Determine the (X, Y) coordinate at the center of the cell enclosing the given text.  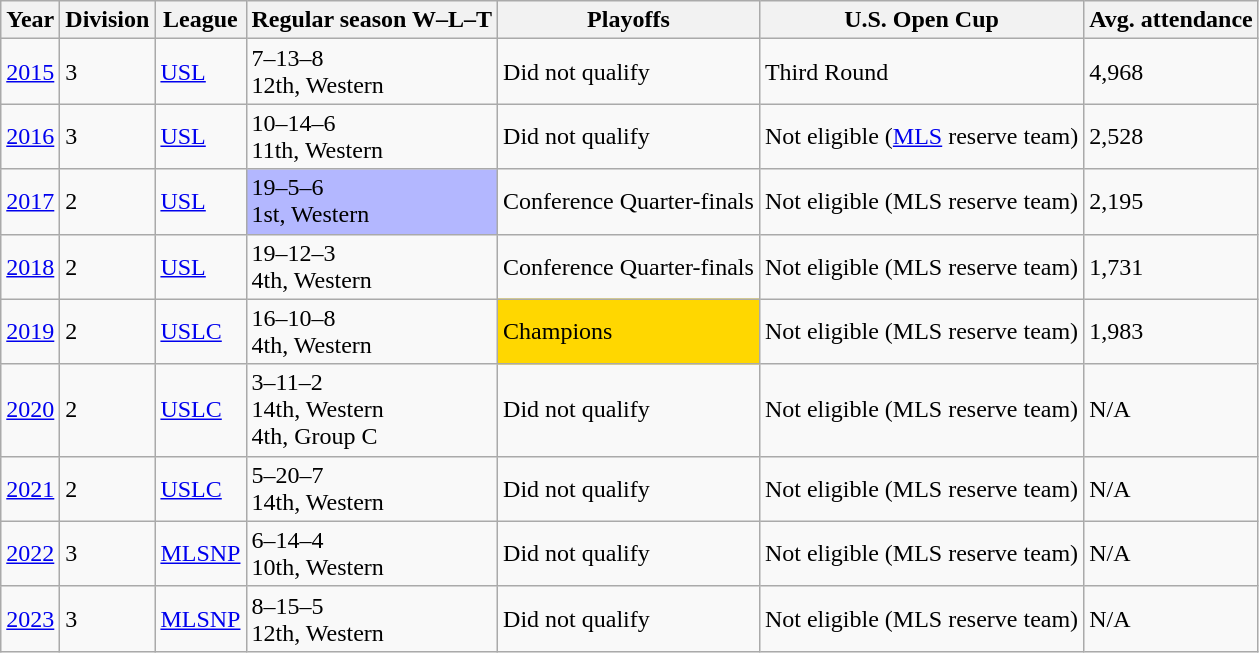
5–20–714th, Western (372, 488)
2015 (30, 72)
2021 (30, 488)
Third Round (921, 72)
3–11–214th, Western4th, Group C (372, 410)
2018 (30, 266)
Avg. attendance (1172, 20)
2020 (30, 410)
2022 (30, 554)
2017 (30, 202)
19–12–34th, Western (372, 266)
Champions (629, 332)
7–13–812th, Western (372, 72)
19–5–61st, Western (372, 202)
Year (30, 20)
6–14–410th, Western (372, 554)
2016 (30, 136)
2,195 (1172, 202)
Division (108, 20)
10–14–611th, Western (372, 136)
2023 (30, 618)
16–10–84th, Western (372, 332)
2019 (30, 332)
4,968 (1172, 72)
U.S. Open Cup (921, 20)
1,731 (1172, 266)
8–15–512th, Western (372, 618)
League (200, 20)
2,528 (1172, 136)
Playoffs (629, 20)
1,983 (1172, 332)
Regular season W–L–T (372, 20)
